Return the [X, Y] coordinate for the center point of the cell that contains the specified text.  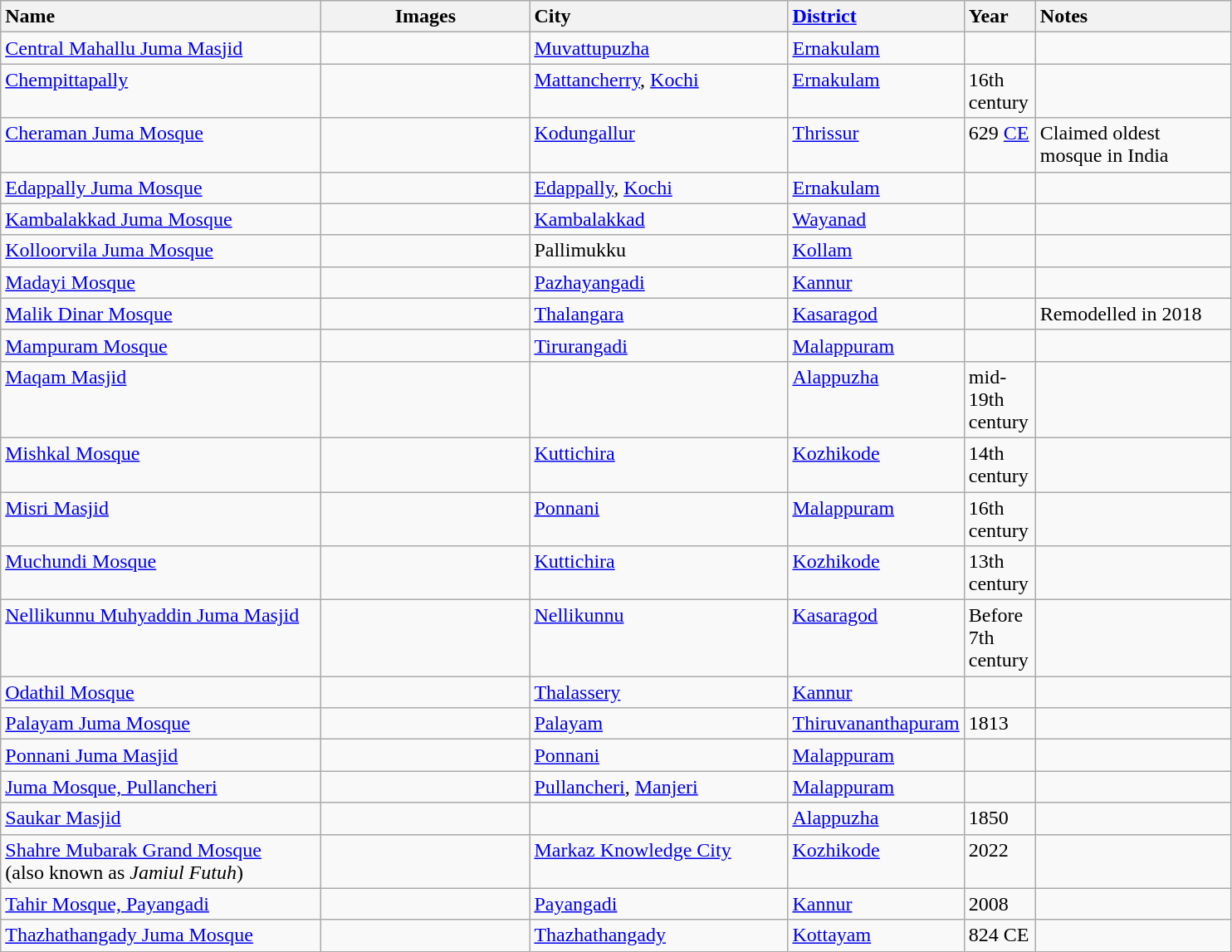
Payangadi [659, 904]
Palayam Juma Mosque [161, 724]
Tirurangadi [659, 345]
Pallimukku [659, 251]
Claimed oldest mosque in India [1133, 144]
District [876, 17]
Edappally, Kochi [659, 188]
Saukar Masjid [161, 818]
Misri Masjid [161, 518]
Remodelled in 2018 [1133, 314]
Kolloorvila Juma Mosque [161, 251]
Thalangara [659, 314]
Edappally Juma Mosque [161, 188]
1813 [1000, 724]
Shahre Mubarak Grand Mosque(also known as Jamiul Futuh) [161, 862]
Madayi Mosque [161, 282]
Thazhathangady [659, 935]
Nellikunnu [659, 638]
Thrissur [876, 144]
Year [1000, 17]
2022 [1000, 862]
2008 [1000, 904]
Thazhathangady Juma Mosque [161, 935]
City [659, 17]
mid-19th century [1000, 399]
Kottayam [876, 935]
Name [161, 17]
Mishkal Mosque [161, 465]
Chempittapally [161, 91]
Thalassery [659, 692]
Maqam Masjid [161, 399]
Juma Mosque, Pullancheri [161, 787]
Ponnani Juma Masjid [161, 755]
Central Mahallu Juma Masjid [161, 48]
Thiruvananthapuram [876, 724]
Wayanad [876, 219]
Tahir Mosque, Payangadi [161, 904]
Kambalakkad [659, 219]
Kollam [876, 251]
Mattancherry, Kochi [659, 91]
629 CE [1000, 144]
Malik Dinar Mosque [161, 314]
Mampuram Mosque [161, 345]
Notes [1133, 17]
Muchundi Mosque [161, 573]
Images [425, 17]
Odathil Mosque [161, 692]
Cheraman Juma Mosque [161, 144]
Kodungallur [659, 144]
Pazhayangadi [659, 282]
Pullancheri, Manjeri [659, 787]
13th century [1000, 573]
824 CE [1000, 935]
Kambalakkad Juma Mosque [161, 219]
Markaz Knowledge City [659, 862]
14th century [1000, 465]
Palayam [659, 724]
Nellikunnu Muhyaddin Juma Masjid [161, 638]
Before 7th century [1000, 638]
Muvattupuzha [659, 48]
1850 [1000, 818]
